Find where the given text appears and provide that cell's center as (X, Y) coordinate. 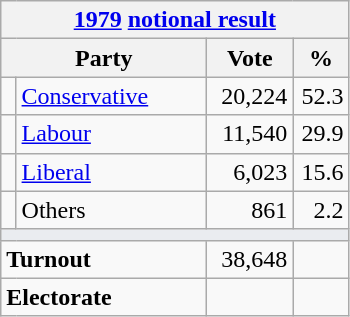
20,224 (250, 96)
Conservative (112, 96)
Labour (112, 134)
2.2 (321, 210)
Liberal (112, 172)
% (321, 58)
1979 notional result (175, 20)
6,023 (250, 172)
Vote (250, 58)
861 (250, 210)
15.6 (321, 172)
38,648 (250, 259)
Turnout (104, 259)
29.9 (321, 134)
52.3 (321, 96)
11,540 (250, 134)
Others (112, 210)
Electorate (104, 297)
Party (104, 58)
